Return the [x, y] coordinate for the center point of the cell that contains the specified text.  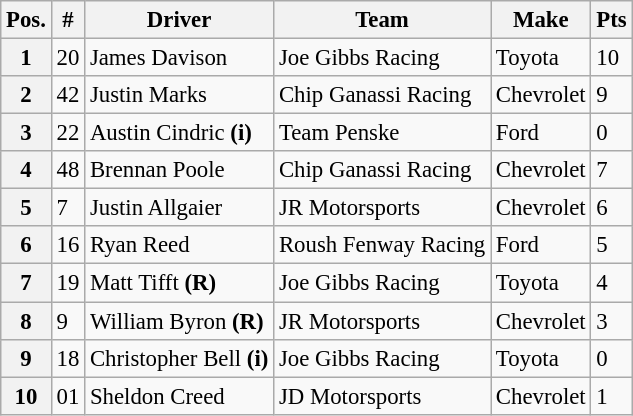
19 [68, 283]
# [68, 20]
Ryan Reed [180, 245]
Driver [180, 20]
42 [68, 95]
Make [541, 20]
Austin Cindric (i) [180, 133]
20 [68, 58]
Justin Allgaier [180, 208]
JD Motorsports [382, 396]
Matt Tifft (R) [180, 283]
8 [26, 321]
22 [68, 133]
William Byron (R) [180, 321]
48 [68, 170]
Team [382, 20]
James Davison [180, 58]
16 [68, 245]
2 [26, 95]
Team Penske [382, 133]
18 [68, 358]
Brennan Poole [180, 170]
Pts [612, 20]
Pos. [26, 20]
Justin Marks [180, 95]
Sheldon Creed [180, 396]
Christopher Bell (i) [180, 358]
Roush Fenway Racing [382, 245]
01 [68, 396]
